Capture the cell that displays the provided text and extract its [X, Y] central coordinate. 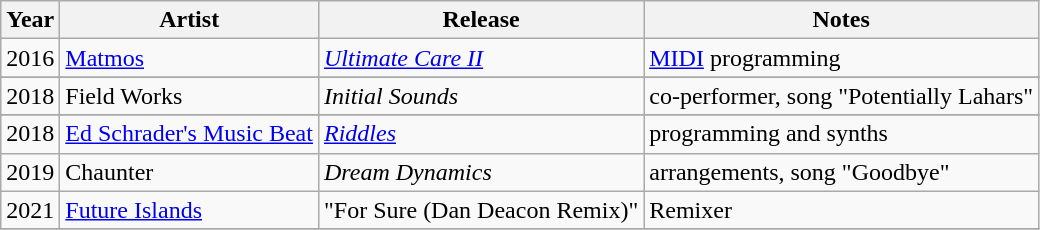
Remixer [842, 210]
Initial Sounds [480, 96]
Year [30, 20]
arrangements, song "Goodbye" [842, 172]
co-performer, song "Potentially Lahars" [842, 96]
Release [480, 20]
Matmos [190, 58]
programming and synths [842, 134]
Chaunter [190, 172]
2016 [30, 58]
Riddles [480, 134]
Ultimate Care II [480, 58]
Artist [190, 20]
2019 [30, 172]
Field Works [190, 96]
"For Sure (Dan Deacon Remix)" [480, 210]
Ed Schrader's Music Beat [190, 134]
2021 [30, 210]
MIDI programming [842, 58]
Notes [842, 20]
Future Islands [190, 210]
Dream Dynamics [480, 172]
